Determine the (X, Y) coordinate at the center of the cell enclosing the given text.  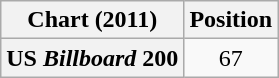
Position (231, 20)
67 (231, 58)
Chart (2011) (92, 20)
US Billboard 200 (92, 58)
